Capture the cell that displays the provided text and extract its [x, y] central coordinate. 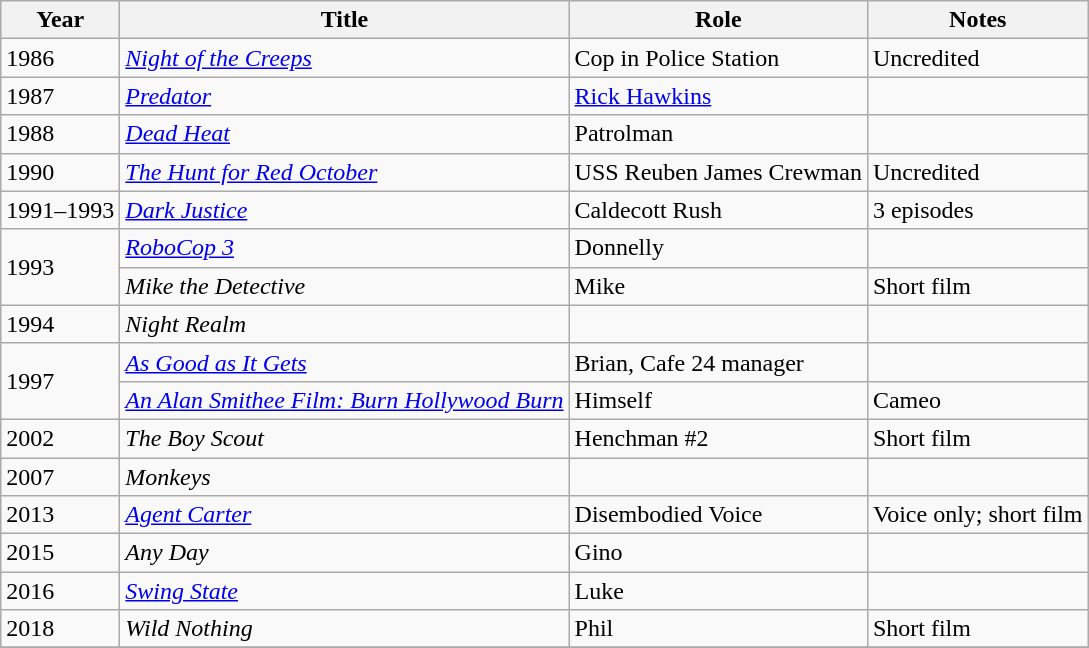
Night of the Creeps [344, 58]
Agent Carter [344, 515]
Predator [344, 96]
1986 [60, 58]
RoboCop 3 [344, 248]
Rick Hawkins [718, 96]
Himself [718, 400]
Role [718, 20]
2016 [60, 591]
1988 [60, 134]
Monkeys [344, 477]
Brian, Cafe 24 manager [718, 362]
The Boy Scout [344, 438]
The Hunt for Red October [344, 172]
1997 [60, 381]
Dead Heat [344, 134]
Patrolman [718, 134]
2007 [60, 477]
As Good as It Gets [344, 362]
1987 [60, 96]
Donnelly [718, 248]
1993 [60, 267]
Year [60, 20]
Caldecott Rush [718, 210]
An Alan Smithee Film: Burn Hollywood Burn [344, 400]
Mike [718, 286]
Phil [718, 629]
USS Reuben James Crewman [718, 172]
Any Day [344, 553]
3 episodes [978, 210]
Dark Justice [344, 210]
Cameo [978, 400]
Disembodied Voice [718, 515]
1991–1993 [60, 210]
Gino [718, 553]
Wild Nothing [344, 629]
1990 [60, 172]
2015 [60, 553]
1994 [60, 324]
Voice only; short film [978, 515]
Luke [718, 591]
2018 [60, 629]
Henchman #2 [718, 438]
Cop in Police Station [718, 58]
Swing State [344, 591]
2002 [60, 438]
Night Realm [344, 324]
Title [344, 20]
Mike the Detective [344, 286]
2013 [60, 515]
Notes [978, 20]
